Capture the cell that displays the provided text and extract its (X, Y) central coordinate. 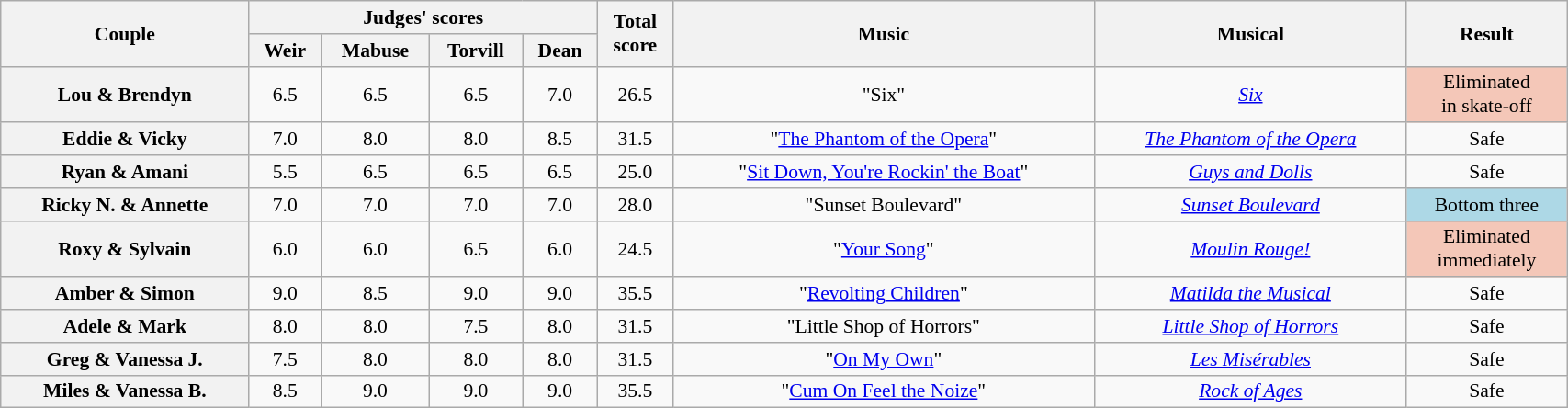
"Sunset Boulevard" (884, 205)
Little Shop of Horrors (1251, 326)
Couple (125, 33)
25.0 (636, 172)
Matilda the Musical (1251, 294)
Music (884, 33)
Eddie & Vicky (125, 140)
Bottom three (1486, 205)
Adele & Mark (125, 326)
"On My Own" (884, 359)
The Phantom of the Opera (1251, 140)
Rock of Ages (1251, 391)
Eliminatedin skate-off (1486, 94)
28.0 (636, 205)
Moulin Rouge! (1251, 248)
"Cum On Feel the Noize" (884, 391)
Six (1251, 94)
"Little Shop of Horrors" (884, 326)
Guys and Dolls (1251, 172)
24.5 (636, 248)
Ricky N. & Annette (125, 205)
Amber & Simon (125, 294)
Lou & Brendyn (125, 94)
Ryan & Amani (125, 172)
Dean (560, 51)
Eliminatedimmediately (1486, 248)
Sunset Boulevard (1251, 205)
Torvill (476, 51)
"Revolting Children" (884, 294)
"Your Song" (884, 248)
26.5 (636, 94)
Mabuse (376, 51)
Miles & Vanessa B. (125, 391)
Weir (285, 51)
Musical (1251, 33)
"Sit Down, You're Rockin' the Boat" (884, 172)
Judges' scores (423, 17)
Greg & Vanessa J. (125, 359)
Totalscore (636, 33)
"The Phantom of the Opera" (884, 140)
Roxy & Sylvain (125, 248)
Les Misérables (1251, 359)
5.5 (285, 172)
"Six" (884, 94)
Result (1486, 33)
